From the cell containing the given text, extract its center point as [X, Y] coordinate. 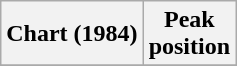
Peakposition [189, 34]
Chart (1984) [72, 34]
